For the text-containing cell, return its midpoint in (x, y) coordinate format. 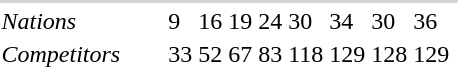
19 (240, 21)
36 (432, 21)
9 (180, 21)
Nations (61, 21)
24 (270, 21)
16 (210, 21)
34 (348, 21)
